Pinpoint the cell where the given text exists, returning its [X, Y] midpoint coordinate. 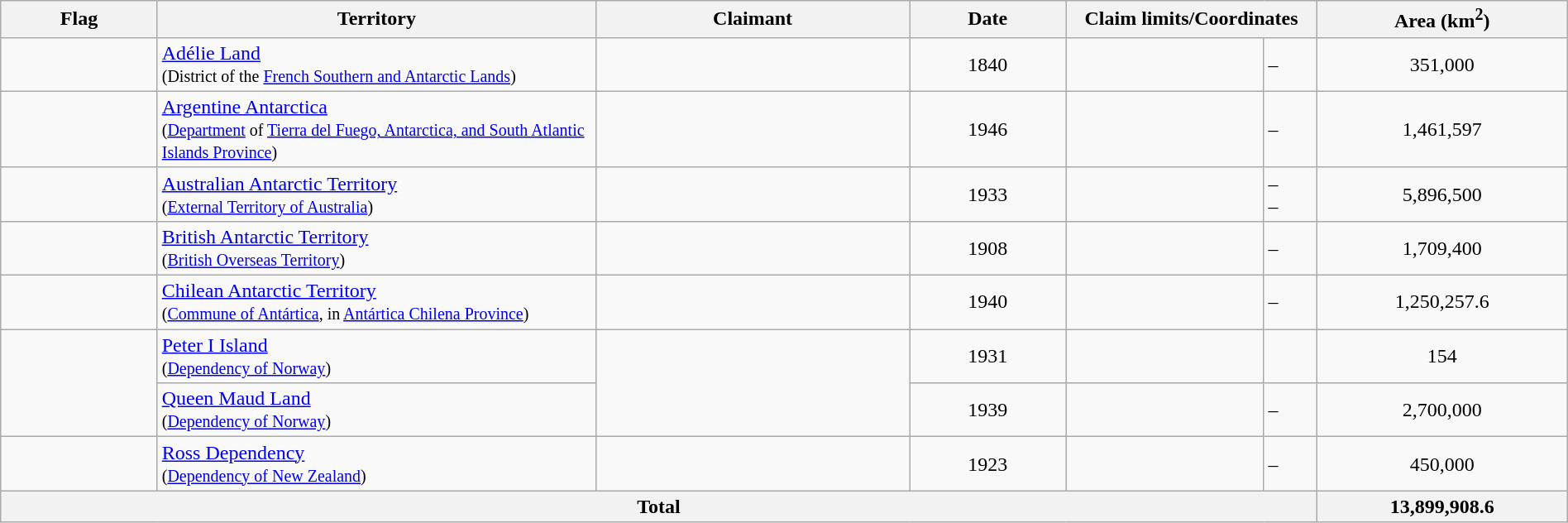
Queen Maud Land(Dependency of Norway) [376, 410]
1,250,257.6 [1442, 303]
5,896,500 [1442, 194]
Peter I Island(Dependency of Norway) [376, 356]
13,899,908.6 [1442, 506]
Area (km2) [1442, 20]
British Antarctic Territory(British Overseas Territory) [376, 248]
Date [987, 20]
Territory [376, 20]
Argentine Antarctica(Department of Tierra del Fuego, Antarctica, and South Atlantic Islands Province) [376, 129]
–– [1290, 194]
Adélie Land(District of the French Southern and Antarctic Lands) [376, 65]
1840 [987, 65]
1,709,400 [1442, 248]
450,000 [1442, 463]
1940 [987, 303]
Australian Antarctic Territory(External Territory of Australia) [376, 194]
351,000 [1442, 65]
1908 [987, 248]
Flag [79, 20]
Ross Dependency(Dependency of New Zealand) [376, 463]
Chilean Antarctic Territory(Commune of Antártica, in Antártica Chilena Province) [376, 303]
1923 [987, 463]
1946 [987, 129]
Claim limits/Coordinates [1191, 20]
2,700,000 [1442, 410]
Claimant [753, 20]
Total [658, 506]
1,461,597 [1442, 129]
1933 [987, 194]
1939 [987, 410]
1931 [987, 356]
154 [1442, 356]
